Scan for the cell matching the given text and deliver its (X, Y) coordinate at center. 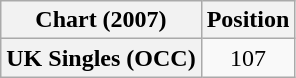
UK Singles (OCC) (101, 58)
107 (248, 58)
Chart (2007) (101, 20)
Position (248, 20)
